For the text-containing cell, return its midpoint in (X, Y) coordinate format. 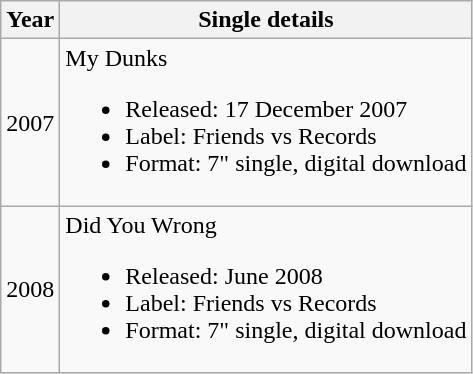
2007 (30, 122)
2008 (30, 290)
My DunksReleased: 17 December 2007Label: Friends vs RecordsFormat: 7" single, digital download (266, 122)
Single details (266, 20)
Did You WrongReleased: June 2008Label: Friends vs RecordsFormat: 7" single, digital download (266, 290)
Year (30, 20)
